Identify which cell holds the provided text, then report its [X, Y] central coordinate. 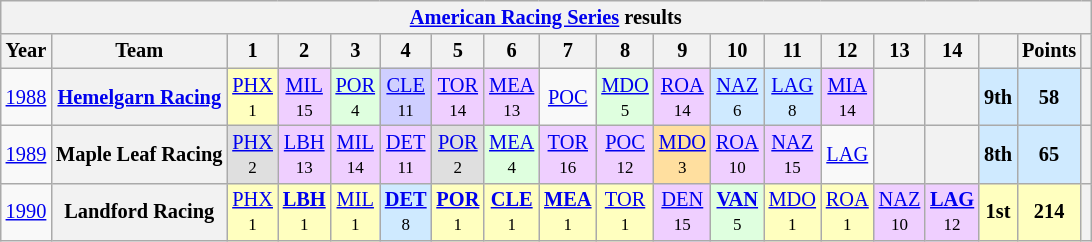
MDO5 [624, 97]
MIL14 [356, 154]
CLE1 [512, 212]
POC12 [624, 154]
Team [139, 51]
LBH13 [304, 154]
9th [998, 97]
14 [952, 51]
American Racing Series results [546, 17]
LAG12 [952, 212]
5 [458, 51]
58 [1049, 97]
Year [26, 51]
214 [1049, 212]
MIL15 [304, 97]
NAZ10 [900, 212]
1990 [26, 212]
TOR1 [624, 212]
LAG8 [792, 97]
12 [848, 51]
MEA4 [512, 154]
MIL1 [356, 212]
PHX2 [252, 154]
TOR16 [568, 154]
LBH1 [304, 212]
DEN15 [682, 212]
1989 [26, 154]
8th [998, 154]
8 [624, 51]
65 [1049, 154]
POR2 [458, 154]
Points [1049, 51]
DET8 [406, 212]
4 [406, 51]
9 [682, 51]
LAG [848, 154]
1st [998, 212]
11 [792, 51]
ROA10 [738, 154]
MDO3 [682, 154]
ROA1 [848, 212]
10 [738, 51]
POR1 [458, 212]
Hemelgarn Racing [139, 97]
MEA13 [512, 97]
7 [568, 51]
Landford Racing [139, 212]
2 [304, 51]
Maple Leaf Racing [139, 154]
MDO1 [792, 212]
DET11 [406, 154]
TOR14 [458, 97]
3 [356, 51]
POC [568, 97]
13 [900, 51]
ROA14 [682, 97]
NAZ15 [792, 154]
MEA1 [568, 212]
1 [252, 51]
CLE11 [406, 97]
MIA14 [848, 97]
POR4 [356, 97]
1988 [26, 97]
VAN5 [738, 212]
NAZ6 [738, 97]
6 [512, 51]
